Return the (x, y) coordinate for the center point of the cell that contains the specified text.  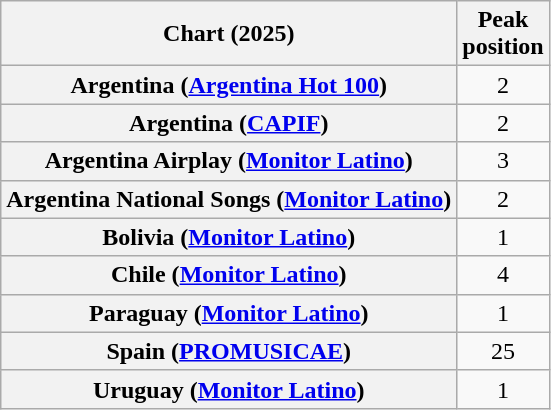
Chart (2025) (229, 34)
3 (503, 161)
4 (503, 275)
Paraguay (Monitor Latino) (229, 313)
25 (503, 351)
Argentina Airplay (Monitor Latino) (229, 161)
Peakposition (503, 34)
Argentina National Songs (Monitor Latino) (229, 199)
Uruguay (Monitor Latino) (229, 389)
Bolivia (Monitor Latino) (229, 237)
Argentina (CAPIF) (229, 123)
Argentina (Argentina Hot 100) (229, 85)
Chile (Monitor Latino) (229, 275)
Spain (PROMUSICAE) (229, 351)
